Extract the [x, y] coordinate from the center of the cell holding the provided text.  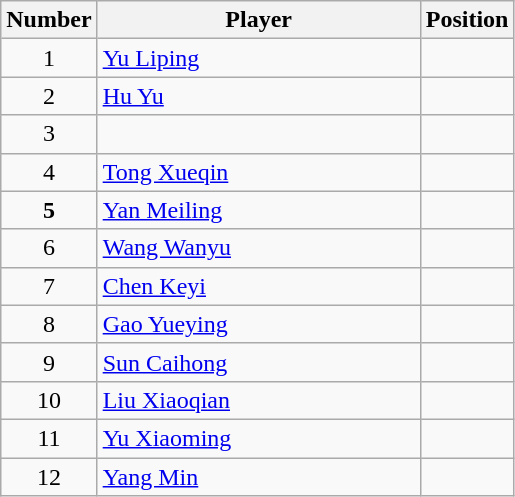
Gao Yueying [258, 324]
Yang Min [258, 477]
8 [49, 324]
2 [49, 96]
1 [49, 58]
3 [49, 134]
12 [49, 477]
Wang Wanyu [258, 248]
Sun Caihong [258, 362]
Liu Xiaoqian [258, 400]
Yu Liping [258, 58]
Hu Yu [258, 96]
10 [49, 400]
9 [49, 362]
7 [49, 286]
Tong Xueqin [258, 172]
Yan Meiling [258, 210]
Player [258, 20]
4 [49, 172]
Yu Xiaoming [258, 438]
11 [49, 438]
Chen Keyi [258, 286]
5 [49, 210]
6 [49, 248]
Number [49, 20]
Position [467, 20]
